Extract the (x, y) coordinate from the center of the cell holding the provided text.  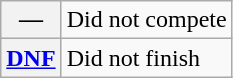
DNF (31, 58)
Did not compete (146, 20)
Did not finish (146, 58)
— (31, 20)
